Locate the cell with the specified text and output its [x, y] center coordinate. 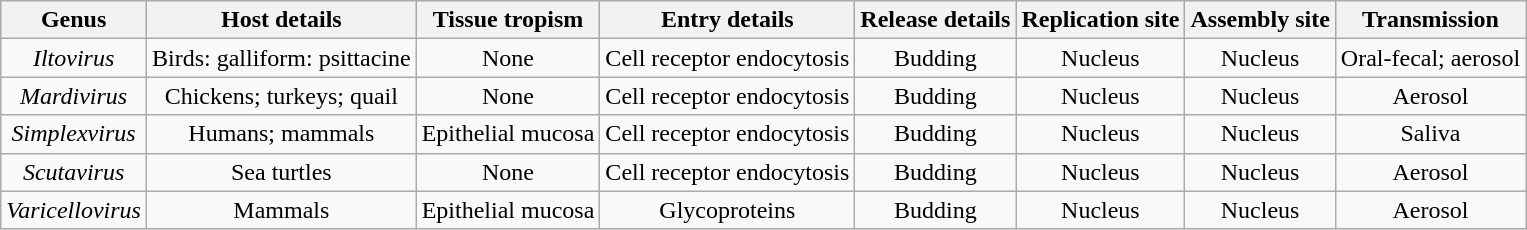
Assembly site [1260, 20]
Tissue tropism [508, 20]
Transmission [1430, 20]
Iltovirus [74, 58]
Sea turtles [281, 172]
Entry details [728, 20]
Birds: galliform: psittacine [281, 58]
Host details [281, 20]
Oral-fecal; aerosol [1430, 58]
Varicellovirus [74, 210]
Release details [936, 20]
Humans; mammals [281, 134]
Scutavirus [74, 172]
Mammals [281, 210]
Glycoproteins [728, 210]
Saliva [1430, 134]
Genus [74, 20]
Replication site [1100, 20]
Chickens; turkeys; quail [281, 96]
Simplexvirus [74, 134]
Mardivirus [74, 96]
